For the text-containing cell, return its midpoint in (X, Y) coordinate format. 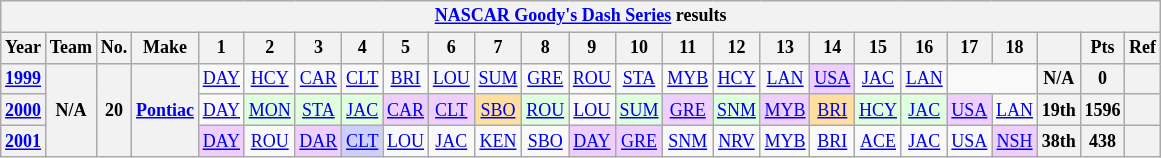
16 (924, 48)
NASCAR Goody's Dash Series results (581, 16)
438 (1102, 140)
4 (362, 48)
Team (70, 48)
9 (592, 48)
6 (451, 48)
5 (406, 48)
2001 (24, 140)
Pontiac (166, 110)
8 (546, 48)
19th (1058, 110)
14 (832, 48)
Year (24, 48)
DAR (318, 140)
Make (166, 48)
Pts (1102, 48)
2000 (24, 110)
1596 (1102, 110)
NRV (737, 140)
11 (688, 48)
No. (114, 48)
1 (221, 48)
38th (1058, 140)
0 (1102, 78)
17 (970, 48)
3 (318, 48)
ACE (878, 140)
Ref (1143, 48)
1999 (24, 78)
13 (785, 48)
12 (737, 48)
KEN (498, 140)
MON (270, 110)
20 (114, 110)
NSH (1015, 140)
2 (270, 48)
7 (498, 48)
10 (639, 48)
18 (1015, 48)
15 (878, 48)
